From the cell containing the given text, extract its center point as (x, y) coordinate. 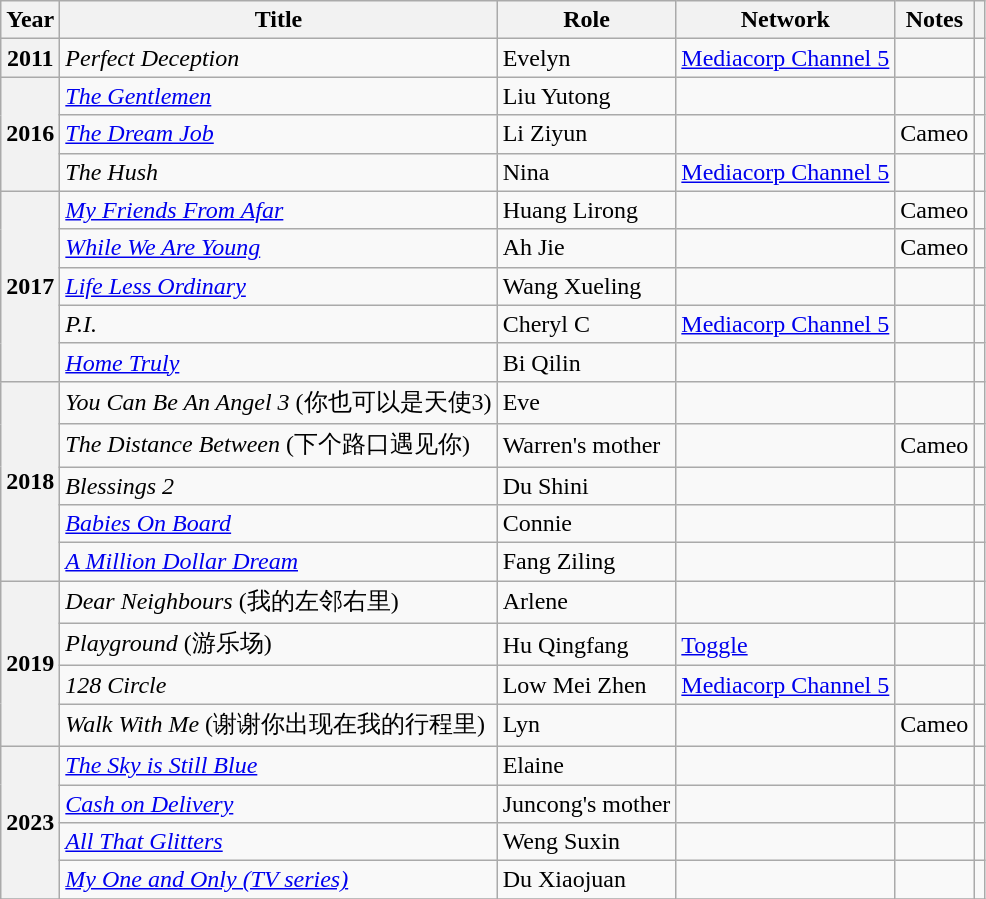
Nina (586, 172)
The Hush (278, 172)
2019 (30, 664)
Blessings 2 (278, 485)
Network (786, 20)
P.I. (278, 324)
2011 (30, 58)
Toggle (786, 644)
Role (586, 20)
Juncong's mother (586, 803)
My Friends From Afar (278, 210)
The Sky is Still Blue (278, 765)
Eve (586, 402)
Connie (586, 524)
Year (30, 20)
Bi Qilin (586, 362)
Cash on Delivery (278, 803)
Li Ziyun (586, 134)
Warren's mother (586, 446)
My One and Only (TV series) (278, 880)
The Gentlemen (278, 96)
Du Xiaojuan (586, 880)
Ah Jie (586, 248)
Hu Qingfang (586, 644)
Elaine (586, 765)
Fang Ziling (586, 562)
The Dream Job (278, 134)
Home Truly (278, 362)
Perfect Deception (278, 58)
Weng Suxin (586, 842)
Evelyn (586, 58)
Liu Yutong (586, 96)
While We Are Young (278, 248)
128 Circle (278, 685)
Du Shini (586, 485)
2023 (30, 822)
2017 (30, 286)
Huang Lirong (586, 210)
Dear Neighbours (我的左邻右里) (278, 602)
Title (278, 20)
Notes (934, 20)
2018 (30, 480)
2016 (30, 134)
Low Mei Zhen (586, 685)
The Distance Between (下个路口遇见你) (278, 446)
A Million Dollar Dream (278, 562)
You Can Be An Angel 3 (你也可以是天使3) (278, 402)
Lyn (586, 726)
Arlene (586, 602)
Walk With Me (谢谢你出现在我的行程里) (278, 726)
All That Glitters (278, 842)
Cheryl C (586, 324)
Babies On Board (278, 524)
Playground (游乐场) (278, 644)
Wang Xueling (586, 286)
Life Less Ordinary (278, 286)
